Scan for the cell matching the given text and deliver its (X, Y) coordinate at center. 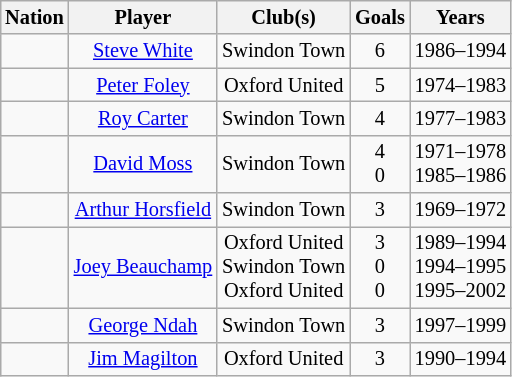
Goals (380, 17)
1986–1994 (460, 51)
Joey Beauchamp (143, 267)
Jim Magilton (143, 359)
40 (380, 164)
Club(s) (284, 17)
David Moss (143, 164)
1969–1972 (460, 210)
1977–1983 (460, 118)
Player (143, 17)
Arthur Horsfield (143, 210)
300 (380, 267)
Steve White (143, 51)
Roy Carter (143, 118)
1974–1983 (460, 85)
6 (380, 51)
Years (460, 17)
1971–19781985–1986 (460, 164)
1997–1999 (460, 325)
Peter Foley (143, 85)
4 (380, 118)
5 (380, 85)
1989–19941994–19951995–2002 (460, 267)
Oxford UnitedSwindon TownOxford United (284, 267)
George Ndah (143, 325)
1990–1994 (460, 359)
Nation (34, 17)
